Locate the cell with the specified text and output its [X, Y] center coordinate. 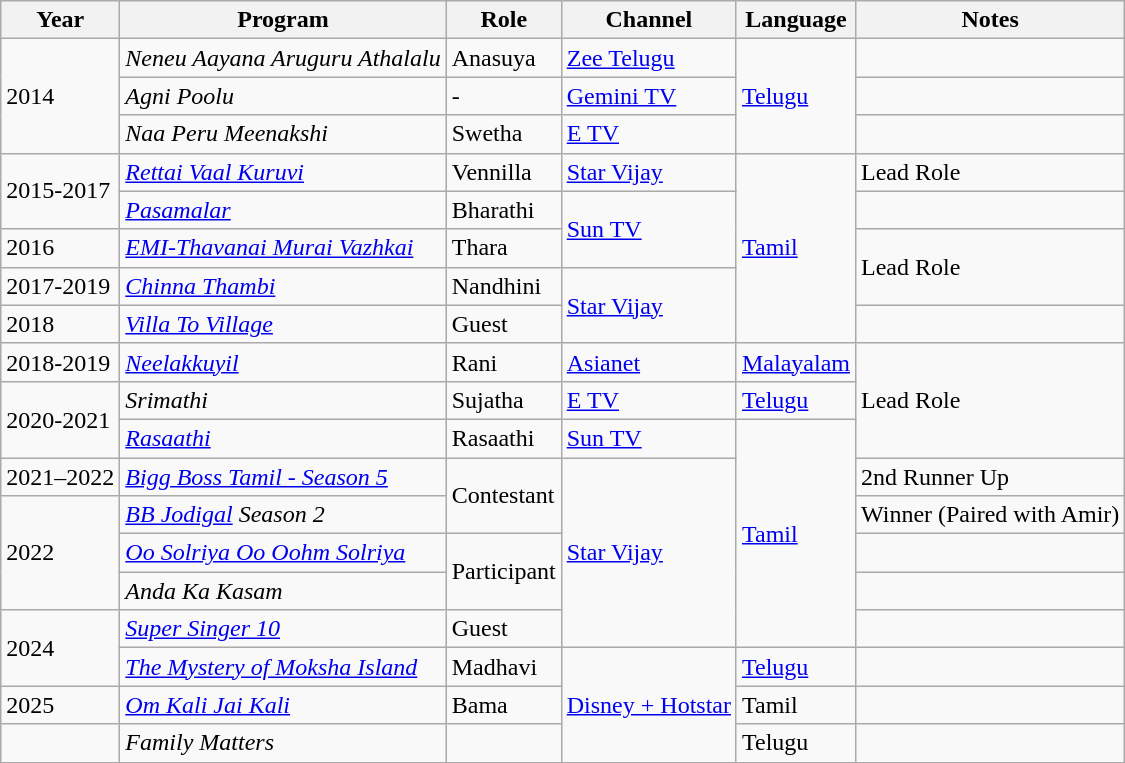
Swetha [504, 134]
Anda Ka Kasam [283, 591]
Pasamalar [283, 210]
Malayalam [796, 362]
2024 [60, 648]
Family Matters [283, 743]
Thara [504, 248]
Year [60, 20]
Naa Peru Meenakshi [283, 134]
Program [283, 20]
2016 [60, 248]
The Mystery of Moksha Island [283, 667]
2025 [60, 705]
Role [504, 20]
2022 [60, 553]
Channel [648, 20]
Anasuya [504, 58]
Participant [504, 572]
Rani [504, 362]
Contestant [504, 496]
2021–2022 [60, 477]
Nandhini [504, 286]
Villa To Village [283, 324]
Madhavi [504, 667]
Zee Telugu [648, 58]
2nd Runner Up [990, 477]
Winner (Paired with Amir) [990, 515]
Disney + Hotstar [648, 705]
Oo Solriya Oo Oohm Solriya [283, 553]
Notes [990, 20]
Language [796, 20]
2018 [60, 324]
Gemini TV [648, 96]
Asianet [648, 362]
EMI-Thavanai Murai Vazhkai [283, 248]
2014 [60, 96]
2020-2021 [60, 419]
Rettai Vaal Kuruvi [283, 172]
Bharathi [504, 210]
Bigg Boss Tamil - Season 5 [283, 477]
Vennilla [504, 172]
2017-2019 [60, 286]
- [504, 96]
Bama [504, 705]
Super Singer 10 [283, 629]
Om Kali Jai Kali [283, 705]
Srimathi [283, 400]
Neneu Aayana Aruguru Athalalu [283, 58]
BB Jodigal Season 2 [283, 515]
Chinna Thambi [283, 286]
Sujatha [504, 400]
2018-2019 [60, 362]
Agni Poolu [283, 96]
Neelakkuyil [283, 362]
2015-2017 [60, 191]
